Capture the cell that displays the provided text and extract its (x, y) central coordinate. 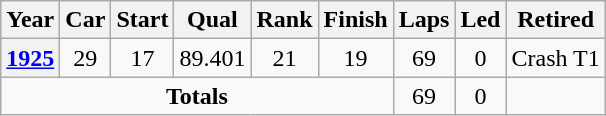
Rank (284, 20)
Car (86, 20)
Finish (356, 20)
19 (356, 58)
Qual (212, 20)
89.401 (212, 58)
21 (284, 58)
Crash T1 (556, 58)
Start (142, 20)
Retired (556, 20)
Year (30, 20)
Laps (424, 20)
29 (86, 58)
17 (142, 58)
Totals (197, 96)
1925 (30, 58)
Led (480, 20)
